Provide the [x, y] coordinate of the cell's center where the given text is located.  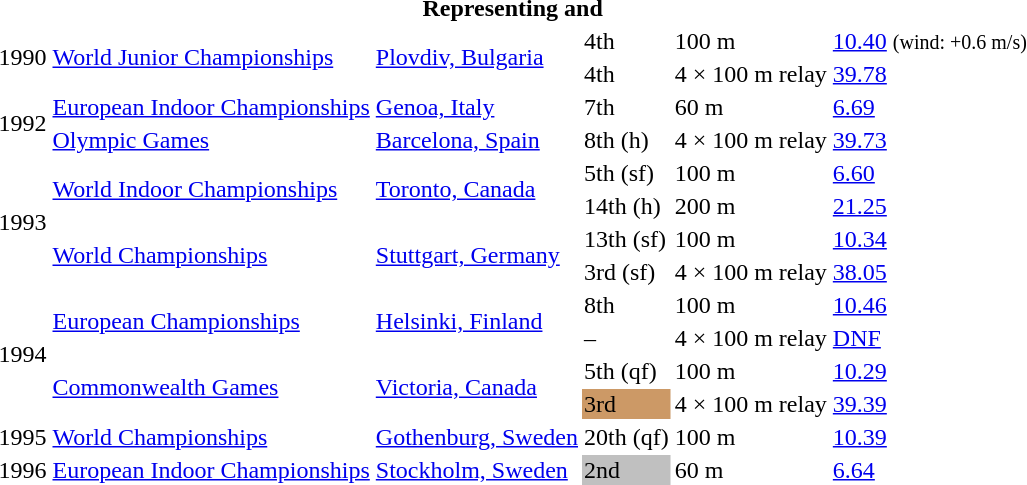
Toronto, Canada [476, 190]
Plovdiv, Bulgaria [476, 58]
8th [626, 305]
14th (h) [626, 206]
European Championships [211, 322]
2nd [626, 470]
Victoria, Canada [476, 388]
Commonwealth Games [211, 388]
5th (qf) [626, 371]
– [626, 338]
Olympic Games [211, 140]
200 m [750, 206]
8th (h) [626, 140]
Gothenburg, Sweden [476, 437]
Helsinki, Finland [476, 322]
3rd (sf) [626, 272]
7th [626, 107]
Barcelona, Spain [476, 140]
World Junior Championships [211, 58]
5th (sf) [626, 173]
Stuttgart, Germany [476, 256]
Stockholm, Sweden [476, 470]
20th (qf) [626, 437]
3rd [626, 404]
World Indoor Championships [211, 190]
13th (sf) [626, 239]
Genoa, Italy [476, 107]
